Find where the given text appears and provide that cell's center as [x, y] coordinate. 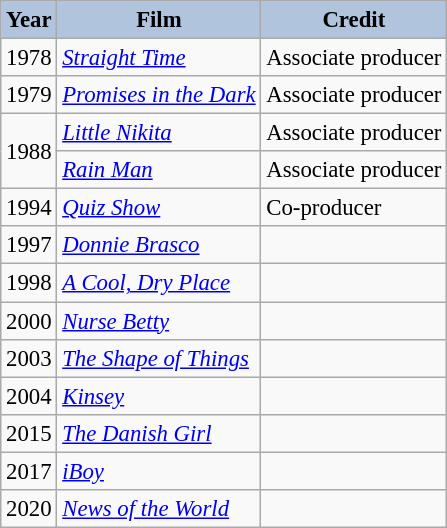
The Shape of Things [159, 358]
Film [159, 20]
A Cool, Dry Place [159, 283]
1997 [29, 245]
2020 [29, 509]
1998 [29, 283]
2004 [29, 396]
Year [29, 20]
Kinsey [159, 396]
1994 [29, 208]
Promises in the Dark [159, 95]
Nurse Betty [159, 321]
2017 [29, 471]
2000 [29, 321]
iBoy [159, 471]
2003 [29, 358]
Little Nikita [159, 133]
The Danish Girl [159, 433]
Credit [354, 20]
Donnie Brasco [159, 245]
Quiz Show [159, 208]
1978 [29, 58]
1979 [29, 95]
News of the World [159, 509]
Straight Time [159, 58]
Co-producer [354, 208]
2015 [29, 433]
Rain Man [159, 170]
1988 [29, 152]
